Locate the cell with the specified text and output its [x, y] center coordinate. 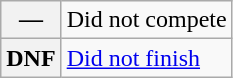
Did not compete [146, 20]
— [31, 20]
DNF [31, 58]
Did not finish [146, 58]
